Return [x, y] of the center of cell containing provided text 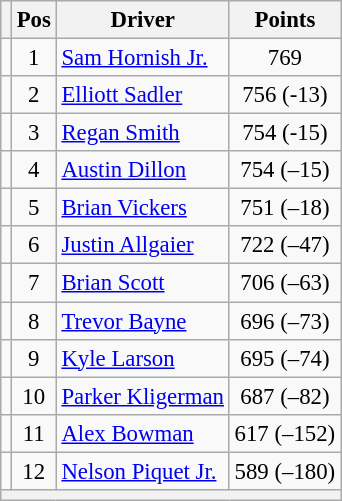
5 [34, 208]
Alex Bowman [142, 433]
10 [34, 396]
Pos [34, 20]
Kyle Larson [142, 358]
Points [284, 20]
696 (–73) [284, 321]
Nelson Piquet Jr. [142, 471]
3 [34, 133]
687 (–82) [284, 396]
695 (–74) [284, 358]
Elliott Sadler [142, 95]
6 [34, 245]
12 [34, 471]
754 (-15) [284, 133]
Brian Vickers [142, 208]
Trevor Bayne [142, 321]
Parker Kligerman [142, 396]
589 (–180) [284, 471]
Sam Hornish Jr. [142, 58]
706 (–63) [284, 283]
751 (–18) [284, 208]
11 [34, 433]
9 [34, 358]
722 (–47) [284, 245]
7 [34, 283]
4 [34, 170]
617 (–152) [284, 433]
769 [284, 58]
Driver [142, 20]
8 [34, 321]
2 [34, 95]
1 [34, 58]
754 (–15) [284, 170]
Brian Scott [142, 283]
Austin Dillon [142, 170]
Regan Smith [142, 133]
756 (-13) [284, 95]
Justin Allgaier [142, 245]
